Return (X, Y) of the center of cell containing provided text 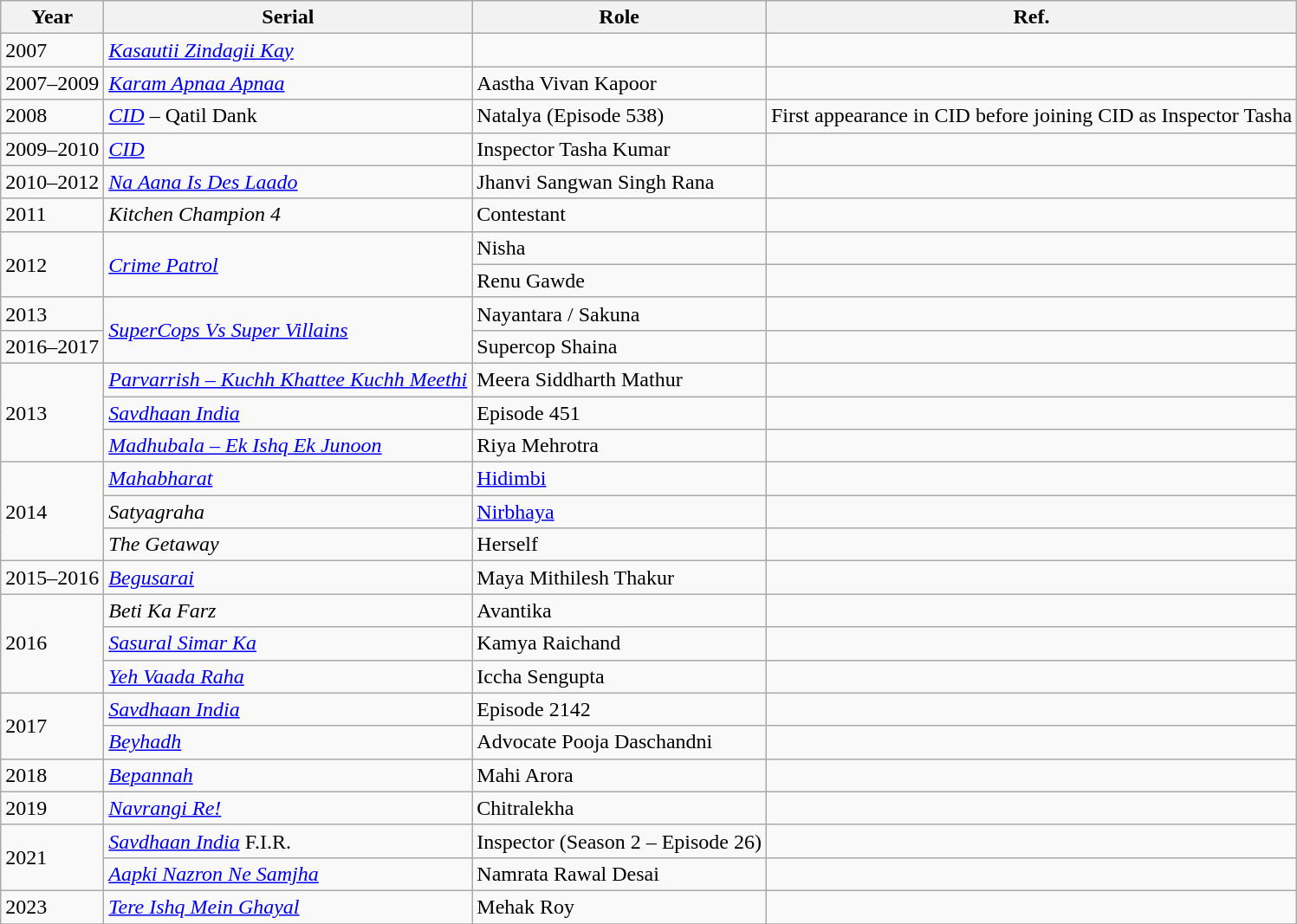
CID (288, 149)
Tere Ishq Mein Ghayal (288, 907)
2012 (52, 264)
Riya Mehrotra (619, 446)
Bepannah (288, 775)
Aastha Vivan Kapoor (619, 83)
Nayantara / Sakuna (619, 313)
Chitralekha (619, 808)
Beti Ka Farz (288, 611)
Nisha (619, 248)
Inspector (Season 2 – Episode 26) (619, 841)
2011 (52, 215)
2014 (52, 512)
Advocate Pooja Daschandni (619, 742)
Episode 2142 (619, 709)
Avantika (619, 611)
Sasural Simar Ka (288, 643)
CID – Qatil Dank (288, 116)
2007 (52, 50)
Beyhadh (288, 742)
2017 (52, 726)
Jhanvi Sangwan Singh Rana (619, 182)
Supercop Shaina (619, 346)
Crime Patrol (288, 264)
Role (619, 17)
2007–2009 (52, 83)
Kitchen Champion 4 (288, 215)
Kasautii Zindagii Kay (288, 50)
2021 (52, 857)
2008 (52, 116)
Karam Apnaa Apnaa (288, 83)
Aapki Nazron Ne Samjha (288, 874)
Mahi Arora (619, 775)
Begusarai (288, 578)
2016 (52, 643)
2018 (52, 775)
Savdhaan India F.I.R. (288, 841)
Namrata Rawal Desai (619, 874)
2010–2012 (52, 182)
Mahabharat (288, 479)
Renu Gawde (619, 281)
Parvarrish – Kuchh Khattee Kuchh Meethi (288, 379)
Madhubala – Ek Ishq Ek Junoon (288, 446)
2009–2010 (52, 149)
2019 (52, 808)
Herself (619, 545)
2016–2017 (52, 346)
Yeh Vaada Raha (288, 676)
The Getaway (288, 545)
Iccha Sengupta (619, 676)
Satyagraha (288, 512)
Mehak Roy (619, 907)
Year (52, 17)
Na Aana Is Des Laado (288, 182)
Meera Siddharth Mathur (619, 379)
Navrangi Re! (288, 808)
Serial (288, 17)
Contestant (619, 215)
Natalya (Episode 538) (619, 116)
Episode 451 (619, 413)
Inspector Tasha Kumar (619, 149)
Nirbhaya (619, 512)
2015–2016 (52, 578)
Ref. (1031, 17)
SuperCops Vs Super Villains (288, 330)
Hidimbi (619, 479)
Maya Mithilesh Thakur (619, 578)
First appearance in CID before joining CID as Inspector Tasha (1031, 116)
2023 (52, 907)
Kamya Raichand (619, 643)
